Pinpoint the cell where the given text exists, returning its [x, y] midpoint coordinate. 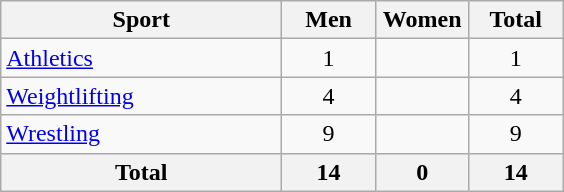
Wrestling [142, 134]
Weightlifting [142, 96]
0 [422, 172]
Athletics [142, 58]
Sport [142, 20]
Men [329, 20]
Women [422, 20]
